Extract the [x, y] coordinate from the center of the cell holding the provided text.  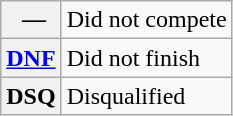
Did not compete [146, 20]
DNF [31, 58]
Disqualified [146, 96]
DSQ [31, 96]
Did not finish [146, 58]
— [31, 20]
